Locate the cell with the specified text and output its [x, y] center coordinate. 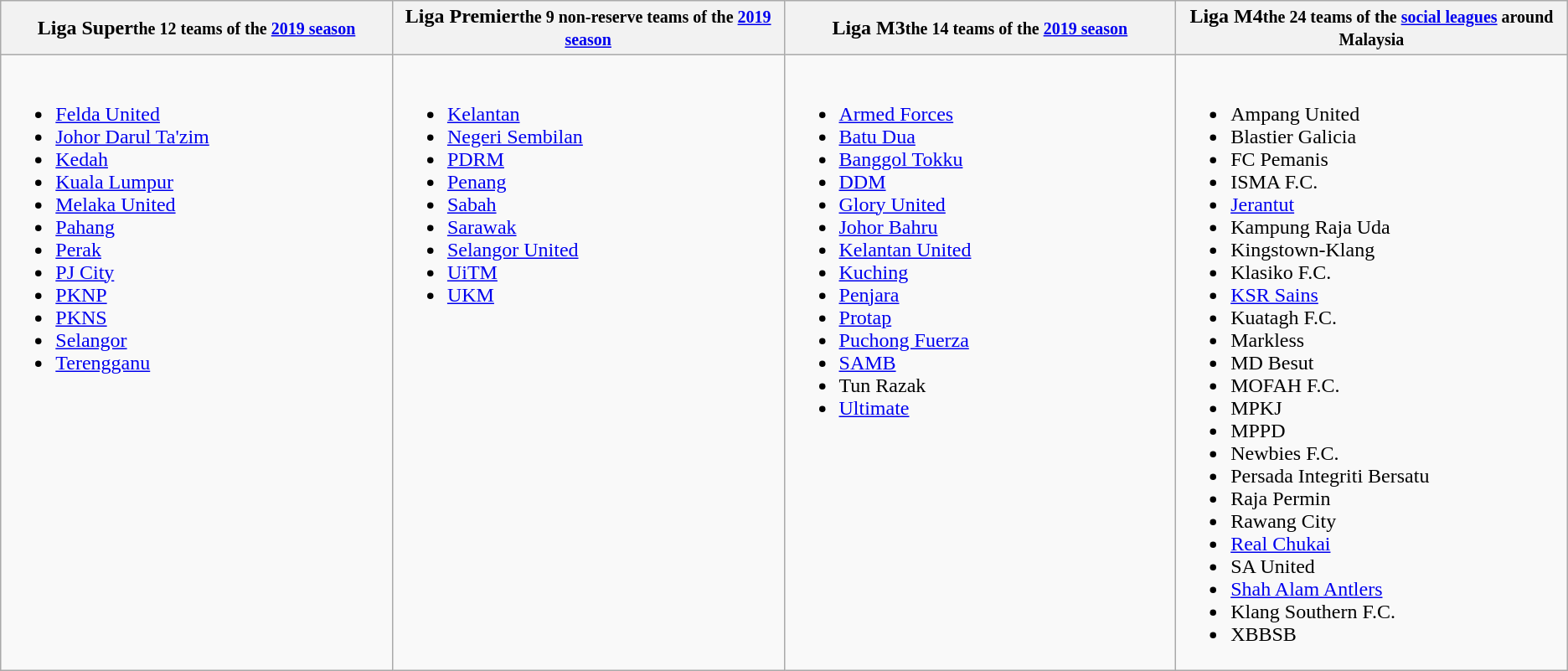
Liga Superthe 12 teams of the 2019 season [197, 28]
Liga M3the 14 teams of the 2019 season [980, 28]
Armed ForcesBatu DuaBanggol TokkuDDMGlory UnitedJohor BahruKelantan UnitedKuchingPenjaraProtapPuchong FuerzaSAMBTun RazakUltimate [980, 363]
Felda UnitedJohor Darul Ta'zimKedahKuala LumpurMelaka UnitedPahangPerakPJ CityPKNPPKNSSelangorTerengganu [197, 363]
KelantanNegeri SembilanPDRMPenangSabahSarawakSelangor UnitedUiTMUKM [588, 363]
Liga Premierthe 9 non-reserve teams of the 2019 season [588, 28]
Liga M4the 24 teams of the social leagues around Malaysia [1372, 28]
